Extract the [x, y] coordinate from the center of the cell holding the provided text.  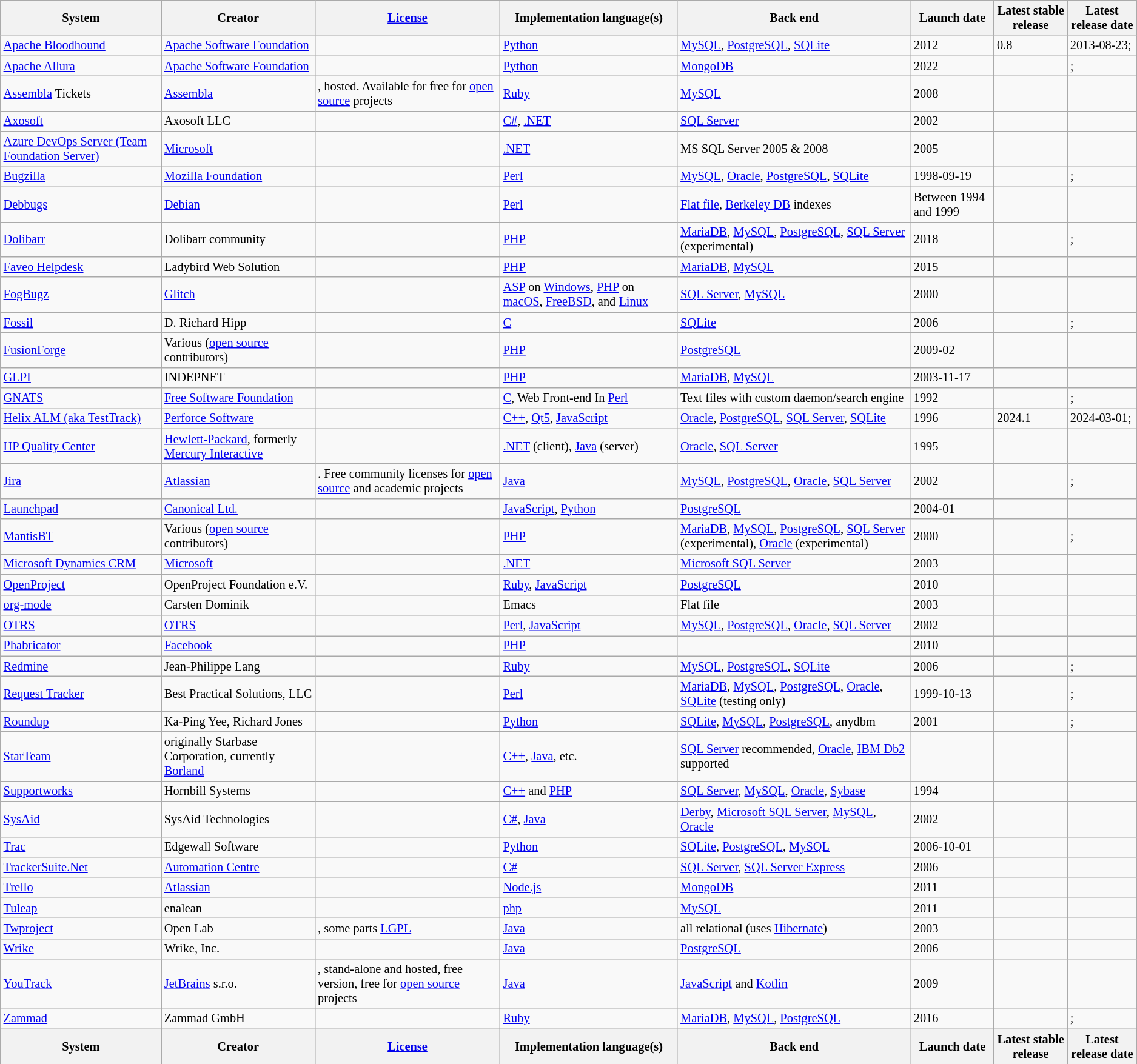
Ka-Ping Yee, Richard Jones [238, 721]
Glitch [238, 295]
SQL Server, MySQL, Oracle, Sybase [794, 791]
Mozilla Foundation [238, 176]
1992 [952, 398]
Node.js [589, 888]
Tuleap [81, 908]
Zammad [81, 1019]
Dolibarr [81, 239]
SysAid [81, 819]
all relational (uses Hibernate) [794, 928]
Fossil [81, 323]
YouTrack [81, 984]
2024.1 [1031, 418]
GLPI [81, 378]
enalean [238, 908]
Assembla [238, 93]
C++ and PHP [589, 791]
2004-01 [952, 509]
Apache Bloodhound [81, 45]
Flat file, Berkeley DB indexes [794, 204]
org-mode [81, 605]
StarTeam [81, 757]
Axosoft [81, 121]
Hornbill Systems [238, 791]
OpenProject [81, 584]
Hewlett-Packard, formerly Mercury Interactive [238, 446]
Debian [238, 204]
SysAid Technologies [238, 819]
, some parts LGPL [408, 928]
Debbugs [81, 204]
MS SQL Server 2005 & 2008 [794, 149]
FogBugz [81, 295]
0.8 [1031, 45]
Between 1994 and 1999 [952, 204]
Trac [81, 847]
, stand-alone and hosted, free version, free for open source projects [408, 984]
SQLite, PostgreSQL, MySQL [794, 847]
Derby, Microsoft SQL Server, MySQL, Oracle [794, 819]
Helix ALM (aka TestTrack) [81, 418]
Emacs [589, 605]
2005 [952, 149]
2013-08-23; [1102, 45]
2024-03-01; [1102, 418]
2012 [952, 45]
1999-10-13 [952, 694]
Apache Allura [81, 66]
2008 [952, 93]
Phabricator [81, 646]
2022 [952, 66]
2016 [952, 1019]
php [589, 908]
Edgewall Software [238, 847]
C [589, 323]
JetBrains s.r.o. [238, 984]
Jean-Philippe Lang [238, 666]
Request Tracker [81, 694]
Carsten Dominik [238, 605]
Automation Centre [238, 867]
Twproject [81, 928]
SQL Server, SQL Server Express [794, 867]
Bugzilla [81, 176]
Assembla Tickets [81, 93]
2006-10-01 [952, 847]
Azure DevOps Server (Team Foundation Server) [81, 149]
SQL Server, MySQL [794, 295]
ASP on Windows, PHP on macOS, FreeBSD, and Linux [589, 295]
Free Software Foundation [238, 398]
Ruby, JavaScript [589, 584]
SQLite, MySQL, PostgreSQL, anydbm [794, 721]
TrackerSuite.Net [81, 867]
2015 [952, 267]
C++, Qt5, JavaScript [589, 418]
Wrike, Inc. [238, 949]
Redmine [81, 666]
MariaDB, MySQL, PostgreSQL, Oracle, SQLite (testing only) [794, 694]
Microsoft Dynamics CRM [81, 564]
MariaDB, MySQL, PostgreSQL, SQL Server (experimental), Oracle (experimental) [794, 537]
C#, Java [589, 819]
1996 [952, 418]
.NET (client), Java (server) [589, 446]
Roundup [81, 721]
D. Richard Hipp [238, 323]
MariaDB, MySQL, PostgreSQL [794, 1019]
2003-11-17 [952, 378]
1995 [952, 446]
Facebook [238, 646]
C# [589, 867]
Canonical Ltd. [238, 509]
2018 [952, 239]
Trello [81, 888]
C++, Java, etc. [589, 757]
SQL Server recommended, Oracle, IBM Db2 supported [794, 757]
JavaScript and Kotlin [794, 984]
Perforce Software [238, 418]
originally Starbase Corporation, currently Borland [238, 757]
1998-09-19 [952, 176]
Faveo Helpdesk [81, 267]
MySQL, Oracle, PostgreSQL, SQLite [794, 176]
OpenProject Foundation e.V. [238, 584]
Supportworks [81, 791]
Launchpad [81, 509]
2009 [952, 984]
Zammad GmbH [238, 1019]
2001 [952, 721]
Text files with custom daemon/search engine [794, 398]
Open Lab [238, 928]
. Free community licenses for open source and academic projects [408, 481]
Ladybird Web Solution [238, 267]
SQL Server [794, 121]
Oracle, SQL Server [794, 446]
FusionForge [81, 350]
Perl, JavaScript [589, 625]
GNATS [81, 398]
Dolibarr community [238, 239]
2009-02 [952, 350]
INDEPNET [238, 378]
Oracle, PostgreSQL, SQL Server, SQLite [794, 418]
Wrike [81, 949]
Axosoft LLC [238, 121]
Microsoft SQL Server [794, 564]
HP Quality Center [81, 446]
MantisBT [81, 537]
C, Web Front-end In Perl [589, 398]
1994 [952, 791]
, hosted. Available for free for open source projects [408, 93]
JavaScript, Python [589, 509]
SQLite [794, 323]
Best Practical Solutions, LLC [238, 694]
C#, .NET [589, 121]
Flat file [794, 605]
Jira [81, 481]
MariaDB, MySQL, PostgreSQL, SQL Server (experimental) [794, 239]
